Search for the cell housing the specified text and yield its (X, Y) center coordinate. 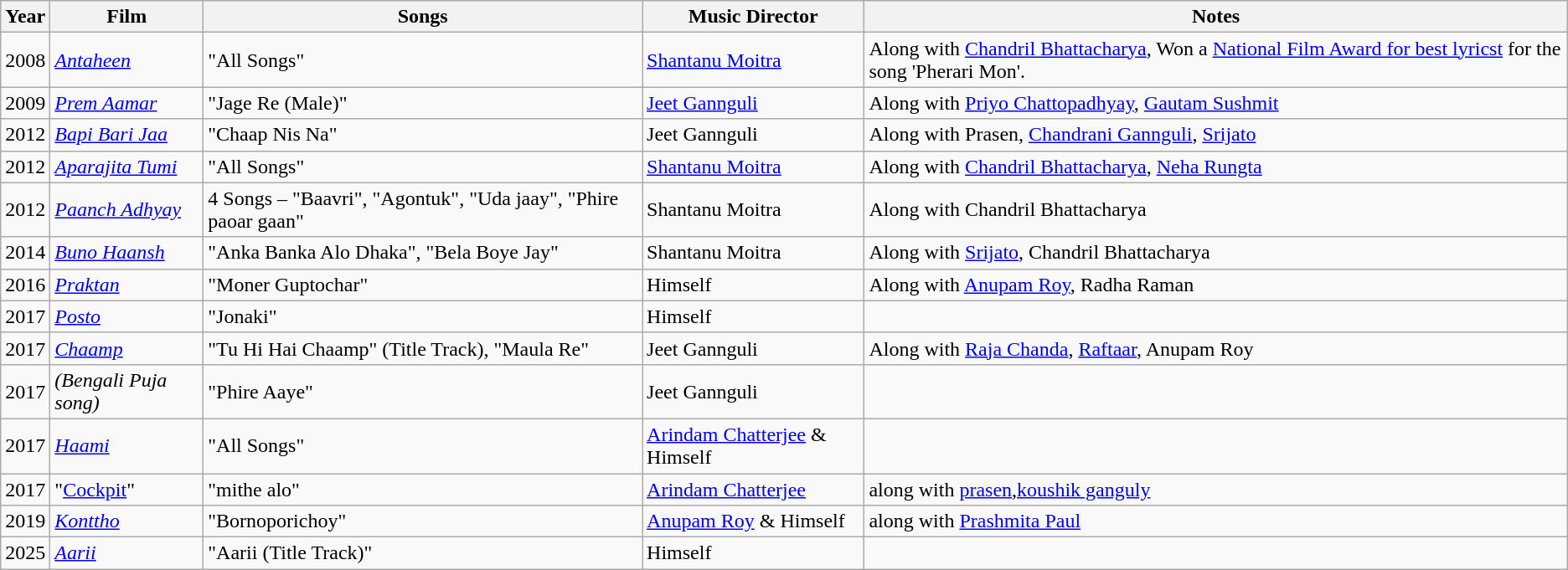
Chaamp (127, 348)
Along with Prasen, Chandrani Gannguli, Srijato (1216, 135)
Bapi Bari Jaa (127, 135)
2019 (25, 521)
Along with Chandril Bhattacharya, Neha Rungta (1216, 167)
Along with Chandril Bhattacharya, Won a National Film Award for best lyricst for the song 'Pherari Mon'. (1216, 60)
Along with Chandril Bhattacharya (1216, 209)
Along with Srijato, Chandril Bhattacharya (1216, 253)
Year (25, 17)
Along with Raja Chanda, Raftaar, Anupam Roy (1216, 348)
Haami (127, 445)
along with Prashmita Paul (1216, 521)
"Chaap Nis Na" (423, 135)
"Phire Aaye" (423, 392)
Buno Haansh (127, 253)
2025 (25, 553)
"Aarii (Title Track)" (423, 553)
Notes (1216, 17)
Paanch Adhyay (127, 209)
"mithe alo" (423, 490)
"Moner Guptochar" (423, 285)
Arindam Chatterjee & Himself (754, 445)
Antaheen (127, 60)
"Anka Banka Alo Dhaka", "Bela Boye Jay" (423, 253)
"Cockpit" (127, 490)
"Jonaki" (423, 316)
Prem Aamar (127, 103)
Along with Anupam Roy, Radha Raman (1216, 285)
Praktan (127, 285)
Arindam Chatterjee (754, 490)
2009 (25, 103)
Anupam Roy & Himself (754, 521)
"Jage Re (Male)" (423, 103)
Music Director (754, 17)
2014 (25, 253)
4 Songs – "Baavri", "Agontuk", "Uda jaay", "Phire paoar gaan" (423, 209)
Aarii (127, 553)
Aparajita Tumi (127, 167)
Film (127, 17)
"Bornoporichoy" (423, 521)
along with prasen,koushik ganguly (1216, 490)
Konttho (127, 521)
(Bengali Puja song) (127, 392)
2016 (25, 285)
Posto (127, 316)
2008 (25, 60)
Songs (423, 17)
Along with Priyo Chattopadhyay, Gautam Sushmit (1216, 103)
"Tu Hi Hai Chaamp" (Title Track), "Maula Re" (423, 348)
